Return (x, y) of the center of cell containing provided text 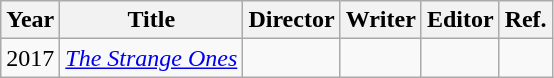
2017 (30, 58)
Title (152, 20)
Writer (380, 20)
Editor (460, 20)
Year (30, 20)
The Strange Ones (152, 58)
Ref. (526, 20)
Director (292, 20)
